Locate the cell with the specified text and output its [x, y] center coordinate. 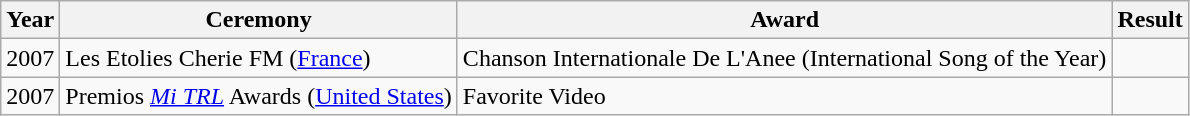
Ceremony [259, 20]
Premios Mi TRL Awards (United States) [259, 96]
Favorite Video [784, 96]
Result [1150, 20]
Chanson Internationale De L'Anee (International Song of the Year) [784, 58]
Award [784, 20]
Les Etolies Cherie FM (France) [259, 58]
Year [30, 20]
